From the cell containing the given text, extract its center point as (x, y) coordinate. 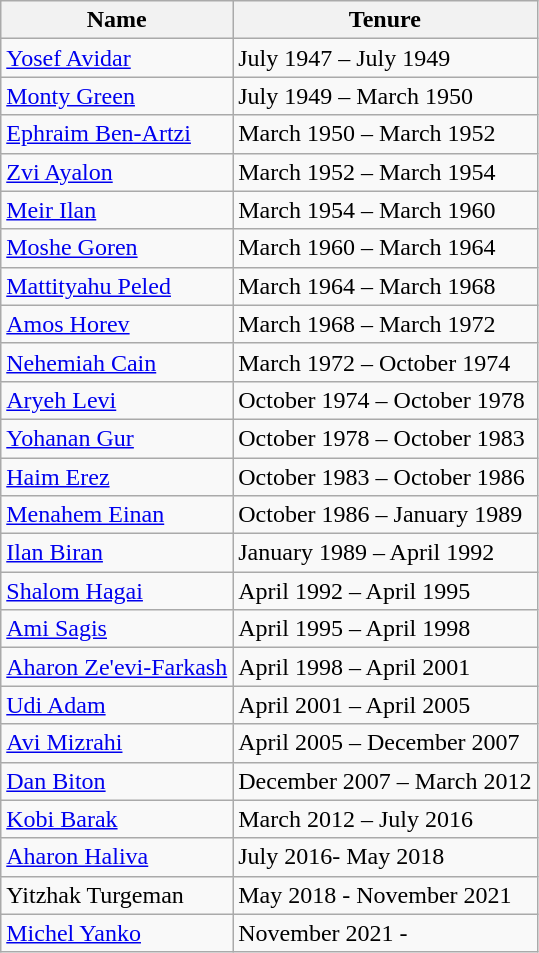
March 1968 – March 1972 (385, 324)
Haim Erez (117, 477)
October 1986 – January 1989 (385, 515)
Zvi Ayalon (117, 172)
November 2021 - (385, 933)
March 1964 – March 1968 (385, 286)
Meir Ilan (117, 210)
January 1989 – April 1992 (385, 553)
March 2012 – July 2016 (385, 819)
Aharon Ze'evi-Farkash (117, 667)
Amos Horev (117, 324)
March 1954 – March 1960 (385, 210)
April 2001 – April 2005 (385, 705)
Yosef Avidar (117, 58)
Menahem Einan (117, 515)
July 2016- May 2018 (385, 857)
March 1972 – October 1974 (385, 362)
Michel Yanko (117, 933)
Tenure (385, 20)
March 1960 – March 1964 (385, 248)
April 1995 – April 1998 (385, 629)
Dan Biton (117, 781)
Avi Mizrahi (117, 743)
Monty Green (117, 96)
April 1992 – April 1995 (385, 591)
Kobi Barak (117, 819)
Aharon Haliva (117, 857)
May 2018 - November 2021 (385, 895)
Ami Sagis (117, 629)
July 1949 – March 1950 (385, 96)
Nehemiah Cain (117, 362)
April 2005 – December 2007 (385, 743)
Mattityahu Peled (117, 286)
Yohanan Gur (117, 438)
July 1947 – July 1949 (385, 58)
Aryeh Levi (117, 400)
Shalom Hagai (117, 591)
Name (117, 20)
October 1983 – October 1986 (385, 477)
Ephraim Ben-Artzi (117, 134)
March 1950 – March 1952 (385, 134)
March 1952 – March 1954 (385, 172)
October 1974 – October 1978 (385, 400)
Ilan Biran (117, 553)
Udi Adam (117, 705)
October 1978 – October 1983 (385, 438)
December 2007 – March 2012 (385, 781)
April 1998 – April 2001 (385, 667)
Yitzhak Turgeman (117, 895)
Moshe Goren (117, 248)
